Identify which cell holds the provided text, then report its (X, Y) central coordinate. 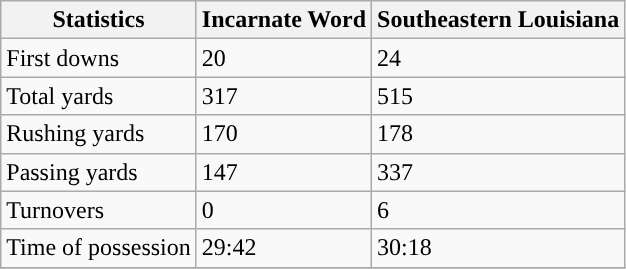
0 (284, 210)
178 (498, 134)
147 (284, 172)
Statistics (99, 20)
Incarnate Word (284, 20)
515 (498, 96)
Southeastern Louisiana (498, 20)
30:18 (498, 248)
6 (498, 210)
20 (284, 58)
Rushing yards (99, 134)
First downs (99, 58)
Turnovers (99, 210)
29:42 (284, 248)
317 (284, 96)
170 (284, 134)
337 (498, 172)
Passing yards (99, 172)
24 (498, 58)
Total yards (99, 96)
Time of possession (99, 248)
